Locate the cell with the specified text and output its (X, Y) center coordinate. 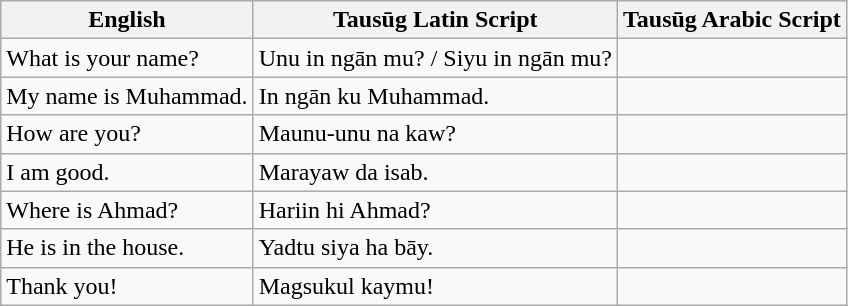
My name is Muhammad. (127, 96)
How are you? (127, 134)
Tausūg Arabic Script (732, 20)
Marayaw da isab. (435, 172)
Unu in ngān mu? / Siyu in ngān mu? (435, 58)
Tausūg Latin Script (435, 20)
What is your name? (127, 58)
He is in the house. (127, 248)
I am good. (127, 172)
In ngān ku Muhammad. (435, 96)
Magsukul kaymu! (435, 286)
Hariin hi Ahmad? (435, 210)
Where is Ahmad? (127, 210)
English (127, 20)
Thank you! (127, 286)
Maunu-unu na kaw? (435, 134)
Yadtu siya ha bāy. (435, 248)
